Output the [X, Y] coordinate of the center of the cell containing the given text.  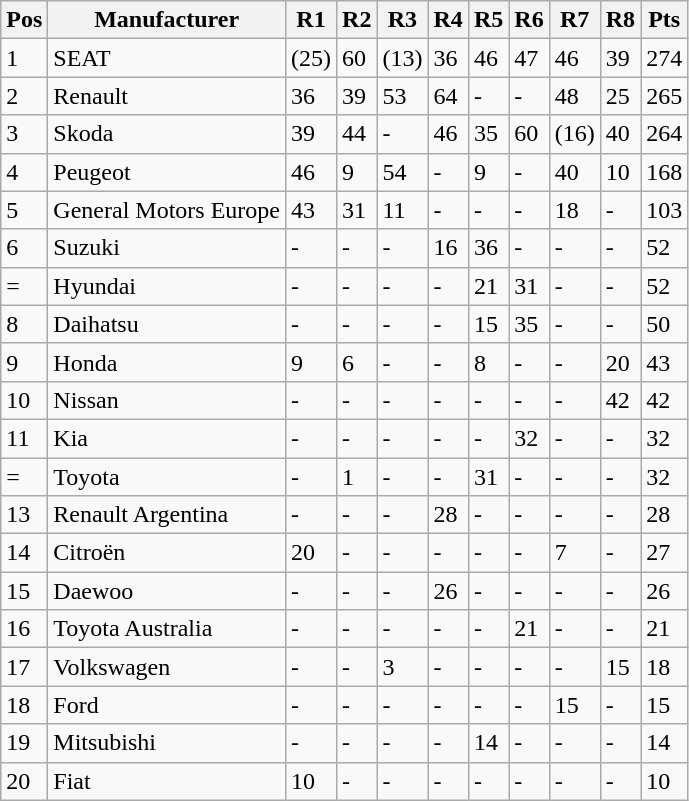
264 [664, 134]
274 [664, 58]
Fiat [167, 781]
13 [24, 515]
50 [664, 324]
R1 [310, 20]
54 [402, 172]
4 [24, 172]
Renault Argentina [167, 515]
R2 [357, 20]
Daewoo [167, 591]
(13) [402, 58]
53 [402, 96]
(16) [574, 134]
General Motors Europe [167, 210]
R8 [620, 20]
Honda [167, 362]
Toyota Australia [167, 629]
47 [529, 58]
17 [24, 667]
64 [448, 96]
R6 [529, 20]
R7 [574, 20]
Ford [167, 705]
Skoda [167, 134]
Nissan [167, 400]
Citroën [167, 553]
168 [664, 172]
2 [24, 96]
Suzuki [167, 248]
Toyota [167, 477]
103 [664, 210]
Pos [24, 20]
Pts [664, 20]
Manufacturer [167, 20]
5 [24, 210]
Daihatsu [167, 324]
Volkswagen [167, 667]
Kia [167, 438]
(25) [310, 58]
48 [574, 96]
44 [357, 134]
265 [664, 96]
25 [620, 96]
Renault [167, 96]
27 [664, 553]
7 [574, 553]
R4 [448, 20]
R3 [402, 20]
R5 [488, 20]
Hyundai [167, 286]
Mitsubishi [167, 743]
19 [24, 743]
Peugeot [167, 172]
SEAT [167, 58]
